Return (x, y) of the center of cell containing provided text 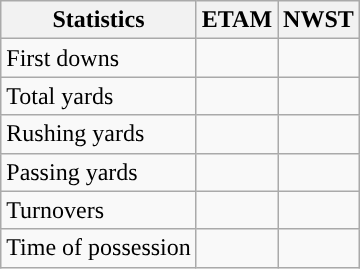
Passing yards (99, 172)
NWST (319, 20)
ETAM (236, 20)
Total yards (99, 96)
Statistics (99, 20)
First downs (99, 58)
Time of possession (99, 248)
Rushing yards (99, 134)
Turnovers (99, 210)
